Return (x, y) of the center of cell containing provided text 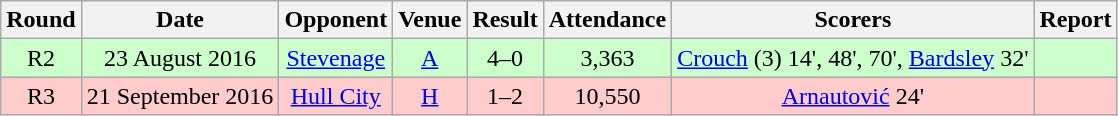
3,363 (607, 58)
Attendance (607, 20)
Scorers (853, 20)
Result (505, 20)
10,550 (607, 96)
Arnautović 24' (853, 96)
21 September 2016 (180, 96)
Stevenage (336, 58)
R3 (41, 96)
R2 (41, 58)
Venue (430, 20)
Opponent (336, 20)
4–0 (505, 58)
Report (1076, 20)
Round (41, 20)
23 August 2016 (180, 58)
Date (180, 20)
Hull City (336, 96)
H (430, 96)
Crouch (3) 14', 48', 70', Bardsley 32' (853, 58)
A (430, 58)
1–2 (505, 96)
